Pinpoint the cell where the given text exists, returning its (x, y) midpoint coordinate. 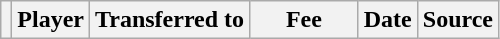
Source (458, 20)
Fee (304, 20)
Transferred to (170, 20)
Player (51, 20)
Date (388, 20)
